Detect which cell encompasses the target text, then output its (x, y) center coordinate. 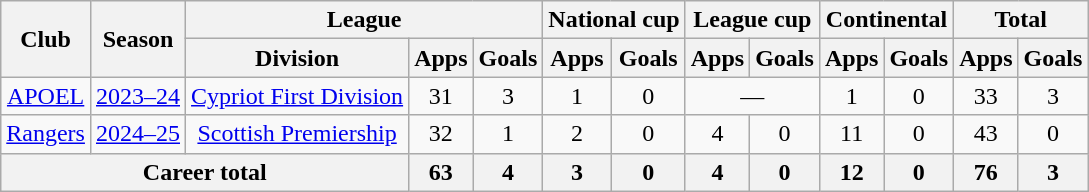
2024–25 (138, 134)
— (752, 96)
Season (138, 39)
76 (986, 172)
APOEL (46, 96)
63 (441, 172)
11 (851, 134)
Continental (886, 20)
Cypriot First Division (298, 96)
Career total (205, 172)
Rangers (46, 134)
33 (986, 96)
Scottish Premiership (298, 134)
12 (851, 172)
2 (577, 134)
Club (46, 39)
League cup (752, 20)
League (364, 20)
31 (441, 96)
Division (298, 58)
43 (986, 134)
32 (441, 134)
Total (1021, 20)
2023–24 (138, 96)
National cup (614, 20)
